Search for the cell housing the specified text and yield its [x, y] center coordinate. 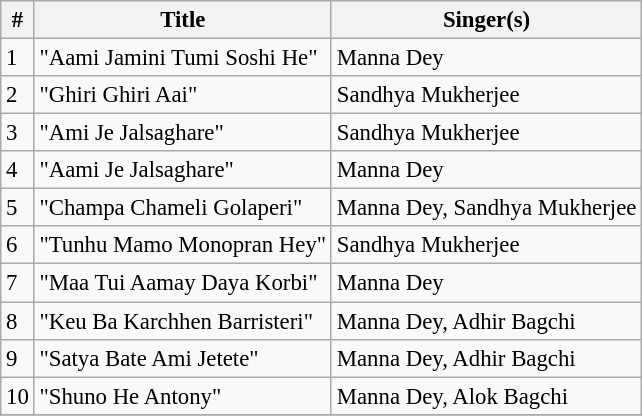
"Aami Jamini Tumi Soshi He" [182, 58]
8 [18, 321]
Manna Dey, Alok Bagchi [486, 396]
"Shuno He Antony" [182, 396]
"Champa Chameli Golaperi" [182, 208]
Manna Dey, Sandhya Mukherjee [486, 208]
"Ami Je Jalsaghare" [182, 133]
3 [18, 133]
"Ghiri Ghiri Aai" [182, 95]
9 [18, 358]
"Aami Je Jalsaghare" [182, 170]
"Tunhu Mamo Monopran Hey" [182, 245]
"Satya Bate Ami Jetete" [182, 358]
Title [182, 20]
4 [18, 170]
10 [18, 396]
5 [18, 208]
"Maa Tui Aamay Daya Korbi" [182, 283]
7 [18, 283]
"Keu Ba Karchhen Barristeri" [182, 321]
2 [18, 95]
# [18, 20]
1 [18, 58]
Singer(s) [486, 20]
6 [18, 245]
